Scan for the cell matching the given text and deliver its [X, Y] coordinate at center. 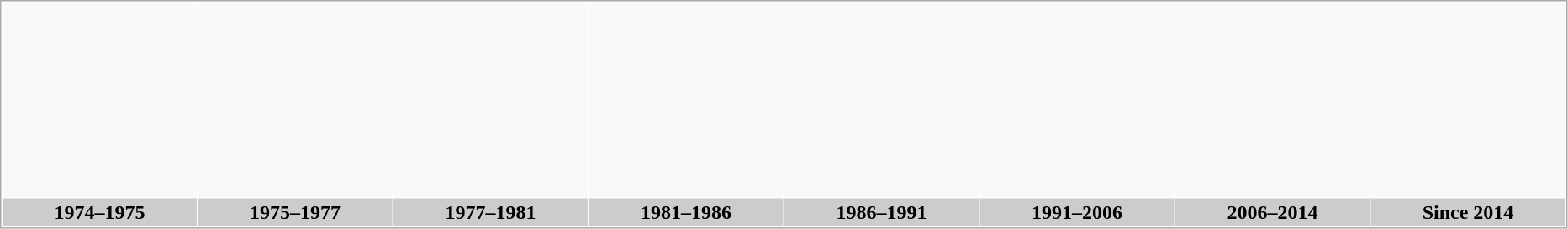
1975–1977 [296, 212]
1977–1981 [491, 212]
1986–1991 [881, 212]
2006–2014 [1273, 212]
1974–1975 [99, 212]
1981–1986 [686, 212]
Since 2014 [1468, 212]
1991–2006 [1078, 212]
